Identify which cell holds the provided text, then report its [x, y] central coordinate. 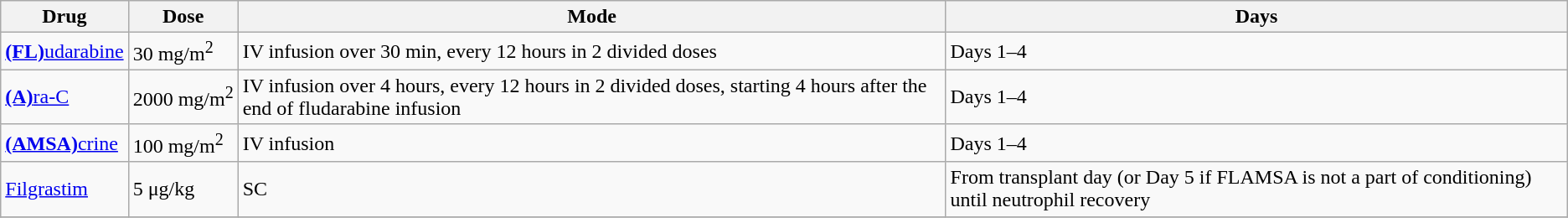
5 μg/kg [183, 189]
Days [1256, 17]
IV infusion over 4 hours, every 12 hours in 2 divided doses, starting 4 hours after the end of fludarabine infusion [591, 97]
(AMSA)crine [64, 143]
(A)ra-C [64, 97]
30 mg/m2 [183, 52]
Mode [591, 17]
Dose [183, 17]
SC [591, 189]
100 mg/m2 [183, 143]
IV infusion [591, 143]
Drug [64, 17]
Filgrastim [64, 189]
(FL)udarabine [64, 52]
From transplant day (or Day 5 if FLAMSA is not a part of conditioning) until neutrophil recovery [1256, 189]
IV infusion over 30 min, every 12 hours in 2 divided doses [591, 52]
2000 mg/m2 [183, 97]
